For the text-containing cell, return its midpoint in (X, Y) coordinate format. 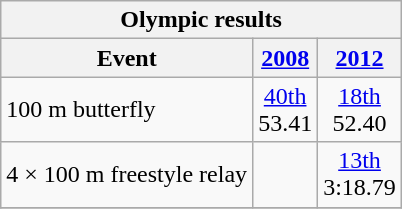
Event (127, 58)
18th52.40 (360, 110)
2008 (286, 58)
Olympic results (202, 20)
100 m butterfly (127, 110)
4 × 100 m freestyle relay (127, 174)
13th3:18.79 (360, 174)
40th53.41 (286, 110)
2012 (360, 58)
